Pinpoint the cell where the given text exists, returning its [X, Y] midpoint coordinate. 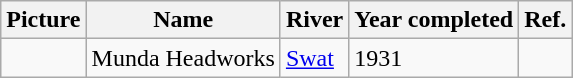
Ref. [546, 20]
Name [183, 20]
Year completed [434, 20]
Picture [44, 20]
1931 [434, 58]
Munda Headworks [183, 58]
River [314, 20]
Swat [314, 58]
